Determine the (X, Y) coordinate at the center of the cell enclosing the given text.  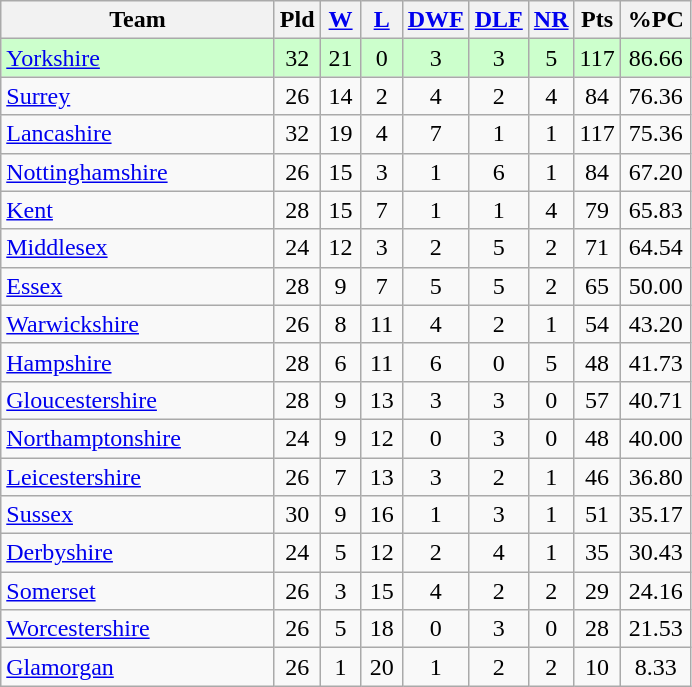
Glamorgan (138, 667)
Gloucestershire (138, 400)
Team (138, 20)
DWF (436, 20)
41.73 (656, 362)
40.00 (656, 438)
29 (597, 591)
57 (597, 400)
14 (340, 96)
DLF (498, 20)
79 (597, 210)
51 (597, 515)
18 (382, 629)
21.53 (656, 629)
Sussex (138, 515)
40.71 (656, 400)
Surrey (138, 96)
L (382, 20)
%PC (656, 20)
10 (597, 667)
65.83 (656, 210)
Middlesex (138, 248)
Derbyshire (138, 553)
Yorkshire (138, 58)
W (340, 20)
Pld (297, 20)
Nottinghamshire (138, 172)
50.00 (656, 286)
16 (382, 515)
21 (340, 58)
30.43 (656, 553)
Essex (138, 286)
36.80 (656, 477)
24.16 (656, 591)
19 (340, 134)
Kent (138, 210)
Somerset (138, 591)
8 (340, 324)
NR (551, 20)
64.54 (656, 248)
67.20 (656, 172)
35.17 (656, 515)
76.36 (656, 96)
86.66 (656, 58)
54 (597, 324)
46 (597, 477)
35 (597, 553)
Pts (597, 20)
20 (382, 667)
Worcestershire (138, 629)
Leicestershire (138, 477)
30 (297, 515)
Lancashire (138, 134)
71 (597, 248)
43.20 (656, 324)
65 (597, 286)
Northamptonshire (138, 438)
Warwickshire (138, 324)
8.33 (656, 667)
Hampshire (138, 362)
75.36 (656, 134)
